Scan for the cell matching the given text and deliver its [X, Y] coordinate at center. 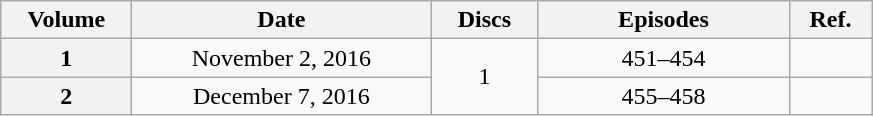
Episodes [664, 20]
455–458 [664, 96]
December 7, 2016 [282, 96]
Ref. [830, 20]
Date [282, 20]
Volume [66, 20]
November 2, 2016 [282, 58]
Discs [484, 20]
2 [66, 96]
451–454 [664, 58]
